Pinpoint the cell where the given text exists, returning its (x, y) midpoint coordinate. 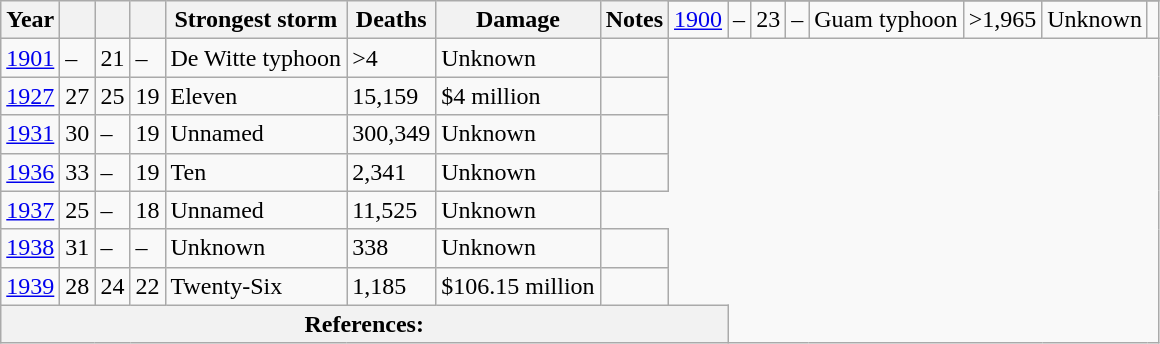
24 (112, 286)
31 (78, 248)
$4 million (518, 96)
27 (78, 96)
References: (364, 324)
Twenty-Six (256, 286)
Guam typhoon (886, 20)
15,159 (392, 96)
$106.15 million (518, 286)
>1,965 (1002, 20)
1938 (30, 248)
21 (112, 58)
Year (30, 20)
Eleven (256, 96)
De Witte typhoon (256, 58)
Deaths (392, 20)
1900 (698, 20)
1937 (30, 210)
300,349 (392, 134)
338 (392, 248)
33 (78, 172)
23 (768, 20)
1936 (30, 172)
1927 (30, 96)
1931 (30, 134)
11,525 (392, 210)
1,185 (392, 286)
22 (148, 286)
30 (78, 134)
2,341 (392, 172)
18 (148, 210)
28 (78, 286)
Notes (634, 20)
1939 (30, 286)
1901 (30, 58)
Ten (256, 172)
>4 (392, 58)
Damage (518, 20)
Strongest storm (256, 20)
